Provide the (x, y) coordinate of the cell's center where the given text is located.  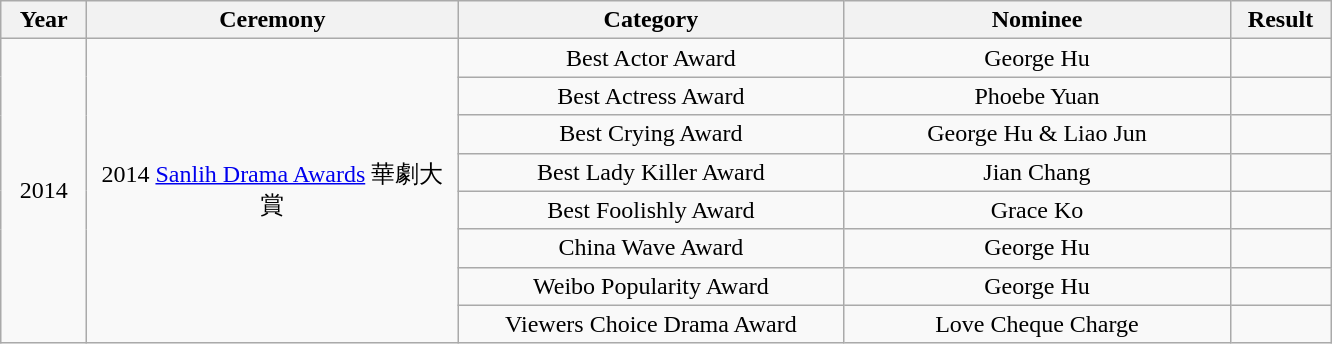
2014 (44, 191)
2014 Sanlih Drama Awards 華劇大賞 (272, 191)
Love Cheque Charge (1037, 324)
Best Actress Award (651, 96)
Best Actor Award (651, 58)
Weibo Popularity Award (651, 286)
Best Lady Killer Award (651, 172)
Best Crying Award (651, 134)
George Hu & Liao Jun (1037, 134)
Best Foolishly Award (651, 210)
Ceremony (272, 20)
China Wave Award (651, 248)
Year (44, 20)
Nominee (1037, 20)
Jian Chang (1037, 172)
Result (1280, 20)
Category (651, 20)
Phoebe Yuan (1037, 96)
Grace Ko (1037, 210)
Viewers Choice Drama Award (651, 324)
